Extract the [x, y] coordinate from the center of the cell holding the provided text.  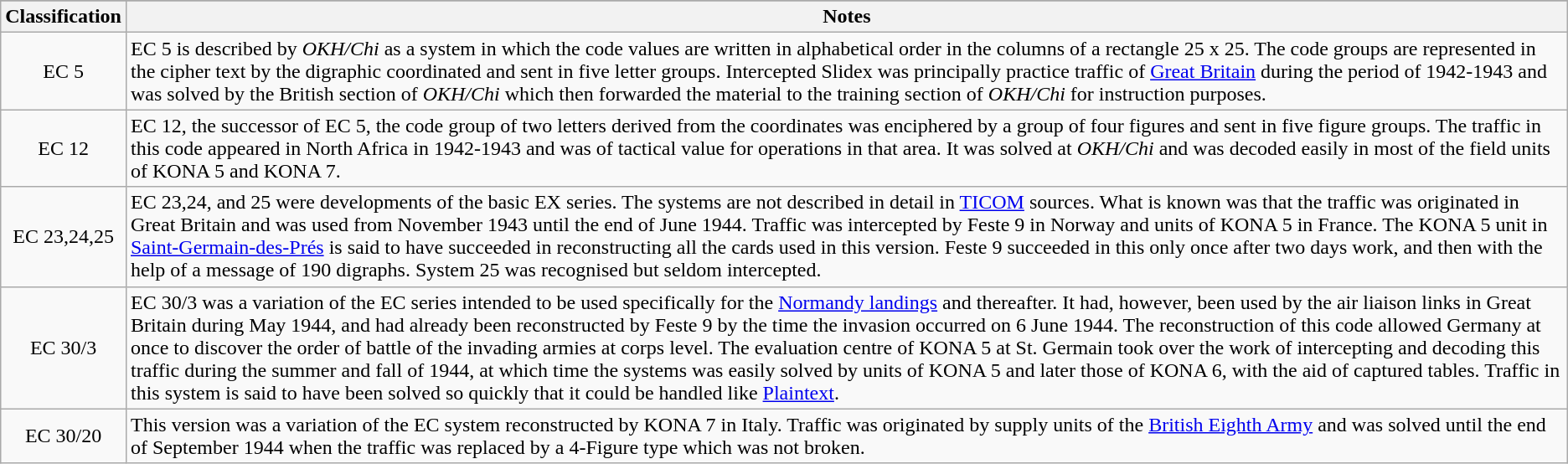
EC 5 [64, 71]
EC 12 [64, 148]
EC 30/3 [64, 348]
EC 23,24,25 [64, 236]
Notes [846, 17]
Classification [64, 17]
EC 30/20 [64, 436]
